Pinpoint the cell where the given text exists, returning its (X, Y) midpoint coordinate. 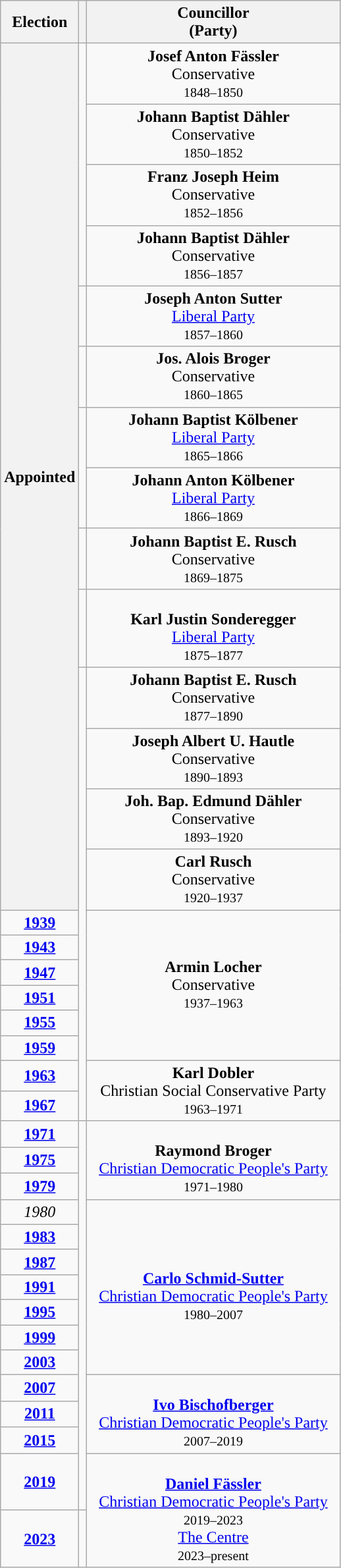
Joseph Albert U. HautleConservative1890–1893 (213, 759)
1951 (39, 998)
Johann Baptist DählerConservative1856–1857 (213, 256)
Johann Baptist KölbenerLiberal Party1865–1866 (213, 437)
Franz Joseph HeimConservative1852–1856 (213, 195)
Karl Justin SondereggerLiberal Party1875–1877 (213, 628)
1987 (39, 1262)
1939 (39, 923)
1995 (39, 1312)
Carlo Schmid-SutterChristian Democratic People's Party1980–2007 (213, 1287)
2003 (39, 1363)
Johann Anton KölbenerLiberal Party1866–1869 (213, 498)
1999 (39, 1338)
Johann Baptist E. RuschConservative1877–1890 (213, 697)
Carl RuschConservative1920–1937 (213, 880)
Johann Baptist DählerConservative1850–1852 (213, 134)
1991 (39, 1287)
2007 (39, 1388)
2019 (39, 1482)
2011 (39, 1414)
1979 (39, 1186)
1959 (39, 1048)
1955 (39, 1023)
Johann Baptist E. RuschConservative1869–1875 (213, 558)
2015 (39, 1440)
Josef Anton FässlerConservative1848–1850 (213, 74)
Election (39, 22)
1980 (39, 1212)
Appointed (39, 477)
Daniel FässlerChristian Democratic People's Party2019–2023The Centre2023–present (213, 1511)
Jos. Alois BrogerConservative1860–1865 (213, 377)
1963 (39, 1075)
Joseph Anton SutterLiberal Party1857–1860 (213, 316)
Raymond BrogerChristian Democratic People's Party1971–1980 (213, 1160)
Ivo BischofbergerChristian Democratic People's Party2007–2019 (213, 1415)
1943 (39, 948)
1975 (39, 1160)
1971 (39, 1134)
Joh. Bap. Edmund DählerConservative1893–1920 (213, 819)
1967 (39, 1106)
1983 (39, 1237)
2023 (39, 1538)
Councillor (Party) (213, 22)
Karl DoblerChristian Social Conservative Party1963–1971 (213, 1091)
1947 (39, 973)
Armin LocherConservative1937–1963 (213, 985)
